Pinpoint the cell where the given text exists, returning its (x, y) midpoint coordinate. 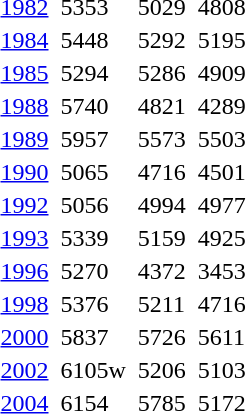
6105w (93, 370)
5159 (162, 238)
5376 (93, 304)
4716 (162, 172)
5206 (162, 370)
5448 (93, 40)
5726 (162, 337)
5270 (93, 271)
5957 (93, 139)
4372 (162, 271)
5211 (162, 304)
5740 (93, 106)
4994 (162, 205)
5056 (93, 205)
5286 (162, 73)
5065 (93, 172)
5294 (93, 73)
5292 (162, 40)
4821 (162, 106)
5573 (162, 139)
5837 (93, 337)
5339 (93, 238)
